Scan for the cell matching the given text and deliver its [x, y] coordinate at center. 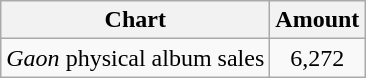
Gaon physical album sales [136, 58]
6,272 [318, 58]
Chart [136, 20]
Amount [318, 20]
